Identify which cell holds the provided text, then report its (x, y) central coordinate. 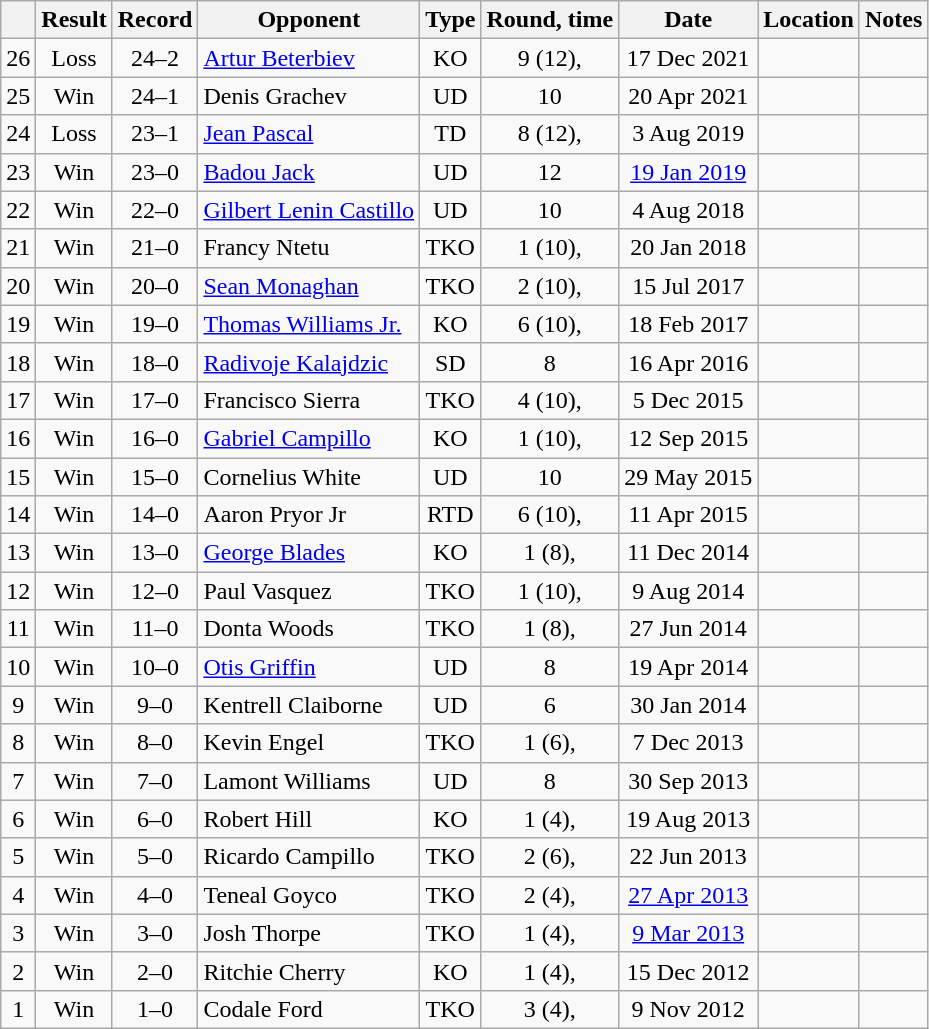
20 Jan 2018 (688, 248)
4 Aug 2018 (688, 210)
3 Aug 2019 (688, 134)
Type (450, 20)
Kentrell Claiborne (309, 705)
Otis Griffin (309, 667)
4 (10), (550, 400)
1 (6), (550, 743)
Teneal Goyco (309, 895)
Ricardo Campillo (309, 857)
30 Jan 2014 (688, 705)
19 Jan 2019 (688, 172)
3 (4), (550, 1009)
15 (18, 477)
21 (18, 248)
7–0 (155, 781)
9 (12), (550, 58)
Result (74, 20)
8–0 (155, 743)
22–0 (155, 210)
Opponent (309, 20)
Gilbert Lenin Castillo (309, 210)
11 (18, 629)
RTD (450, 515)
Kevin Engel (309, 743)
23–1 (155, 134)
30 Sep 2013 (688, 781)
5 (18, 857)
TD (450, 134)
Round, time (550, 20)
Sean Monaghan (309, 286)
Notes (893, 20)
24 (18, 134)
2 (18, 971)
9 Mar 2013 (688, 933)
15 Dec 2012 (688, 971)
8 (12), (550, 134)
13–0 (155, 553)
13 (18, 553)
18 (18, 362)
14 (18, 515)
11–0 (155, 629)
Thomas Williams Jr. (309, 324)
19 Apr 2014 (688, 667)
Cornelius White (309, 477)
Record (155, 20)
16 (18, 438)
3 (18, 933)
Francisco Sierra (309, 400)
25 (18, 96)
Denis Grachev (309, 96)
Jean Pascal (309, 134)
2–0 (155, 971)
Robert Hill (309, 819)
1 (18, 1009)
Ritchie Cherry (309, 971)
26 (18, 58)
Artur Beterbiev (309, 58)
11 Apr 2015 (688, 515)
22 Jun 2013 (688, 857)
SD (450, 362)
15–0 (155, 477)
Aaron Pryor Jr (309, 515)
11 Dec 2014 (688, 553)
2 (4), (550, 895)
21–0 (155, 248)
Radivoje Kalajdzic (309, 362)
10–0 (155, 667)
3–0 (155, 933)
19–0 (155, 324)
9 Aug 2014 (688, 591)
Location (809, 20)
9 (18, 705)
Donta Woods (309, 629)
22 (18, 210)
9–0 (155, 705)
Francy Ntetu (309, 248)
29 May 2015 (688, 477)
5–0 (155, 857)
27 Jun 2014 (688, 629)
17 Dec 2021 (688, 58)
20–0 (155, 286)
16 Apr 2016 (688, 362)
Lamont Williams (309, 781)
9 Nov 2012 (688, 1009)
5 Dec 2015 (688, 400)
17 (18, 400)
23–0 (155, 172)
George Blades (309, 553)
17–0 (155, 400)
6–0 (155, 819)
Codale Ford (309, 1009)
Badou Jack (309, 172)
2 (6), (550, 857)
14–0 (155, 515)
7 (18, 781)
7 Dec 2013 (688, 743)
Date (688, 20)
23 (18, 172)
Gabriel Campillo (309, 438)
18–0 (155, 362)
15 Jul 2017 (688, 286)
16–0 (155, 438)
2 (10), (550, 286)
19 Aug 2013 (688, 819)
4–0 (155, 895)
Paul Vasquez (309, 591)
1–0 (155, 1009)
24–2 (155, 58)
27 Apr 2013 (688, 895)
4 (18, 895)
12–0 (155, 591)
12 Sep 2015 (688, 438)
Josh Thorpe (309, 933)
20 (18, 286)
20 Apr 2021 (688, 96)
24–1 (155, 96)
18 Feb 2017 (688, 324)
19 (18, 324)
